Return the (X, Y) coordinate for the center point of the cell that contains the specified text.  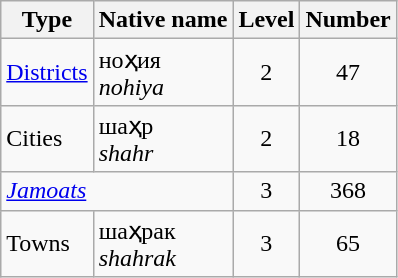
Type (47, 20)
ноҳияnohiya (163, 72)
шаҳракshahrak (163, 244)
Native name (163, 20)
Districts (47, 72)
Number (348, 20)
47 (348, 72)
Cities (47, 138)
Jamoats (117, 191)
Level (266, 20)
Towns (47, 244)
65 (348, 244)
шаҳрshahr (163, 138)
368 (348, 191)
18 (348, 138)
